Scan for the cell matching the given text and deliver its (x, y) coordinate at center. 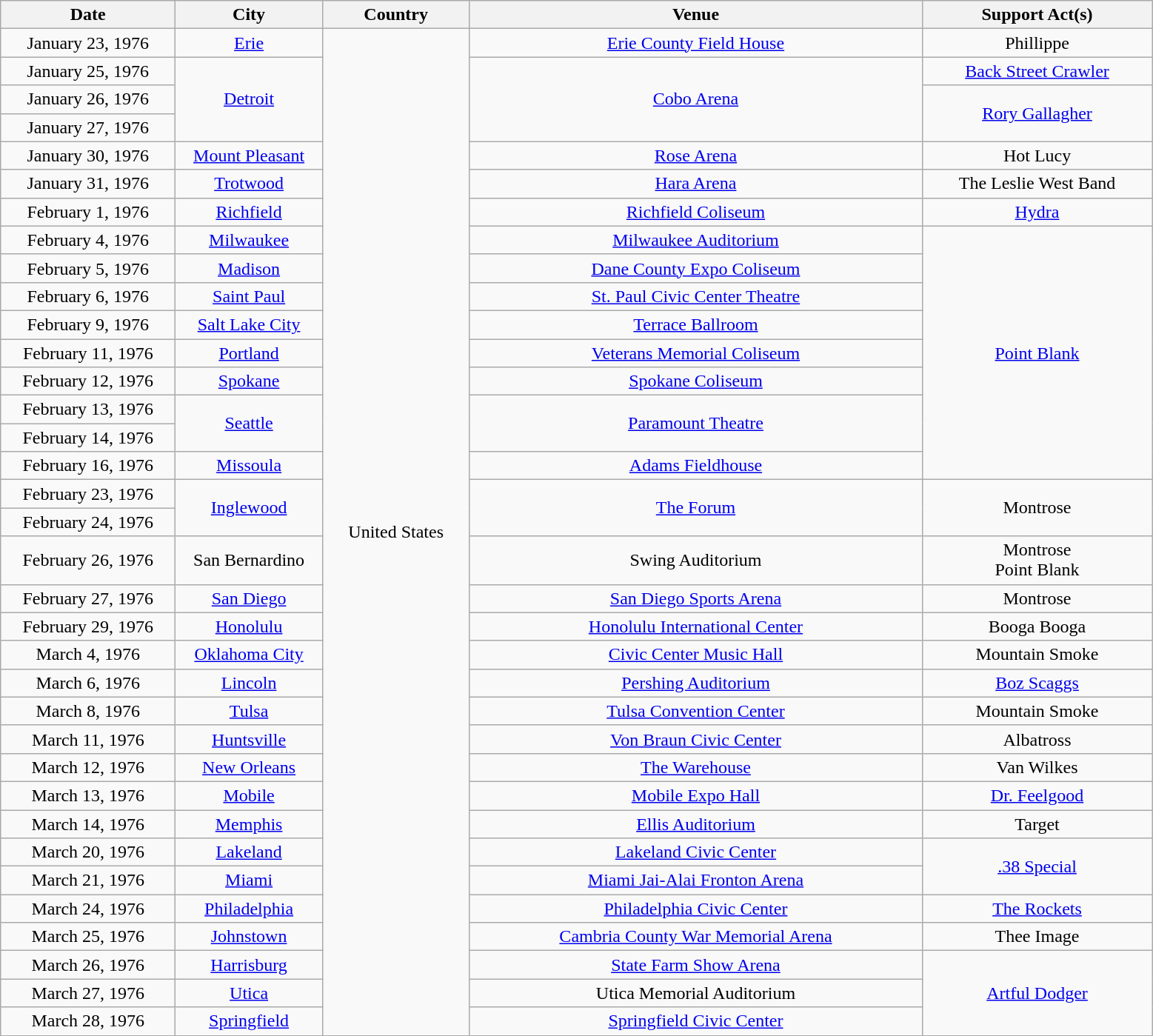
Spokane (249, 381)
Cobo Arena (696, 99)
February 16, 1976 (88, 466)
Honolulu International Center (696, 626)
New Orleans (249, 767)
January 27, 1976 (88, 127)
Artful Dodger (1037, 993)
Civic Center Music Hall (696, 655)
February 23, 1976 (88, 494)
United States (395, 532)
Phillippe (1037, 43)
MontrosePoint Blank (1037, 560)
Springfield (249, 1021)
Portland (249, 353)
February 13, 1976 (88, 410)
Dr. Feelgood (1037, 795)
Ellis Auditorium (696, 824)
February 4, 1976 (88, 240)
March 24, 1976 (88, 909)
San Diego (249, 598)
Lakeland (249, 852)
Country (395, 15)
Van Wilkes (1037, 767)
Hydra (1037, 212)
February 6, 1976 (88, 296)
Target (1037, 824)
Erie (249, 43)
Cambria County War Memorial Arena (696, 937)
Albatross (1037, 739)
February 14, 1976 (88, 438)
Tulsa Convention Center (696, 711)
Dane County Expo Coliseum (696, 268)
Milwaukee Auditorium (696, 240)
January 26, 1976 (88, 99)
State Farm Show Arena (696, 965)
Seattle (249, 424)
Pershing Auditorium (696, 683)
Milwaukee (249, 240)
The Forum (696, 508)
Mount Pleasant (249, 156)
Mobile Expo Hall (696, 795)
January 25, 1976 (88, 71)
February 1, 1976 (88, 212)
March 6, 1976 (88, 683)
Trotwood (249, 184)
Support Act(s) (1037, 15)
March 20, 1976 (88, 852)
February 24, 1976 (88, 522)
Springfield Civic Center (696, 1021)
Harrisburg (249, 965)
February 12, 1976 (88, 381)
Paramount Theatre (696, 424)
Venue (696, 15)
Thee Image (1037, 937)
Terrace Ballroom (696, 324)
City (249, 15)
Miami Jai-Alai Fronton Arena (696, 880)
Richfield Coliseum (696, 212)
Adams Fieldhouse (696, 466)
February 26, 1976 (88, 560)
March 27, 1976 (88, 993)
March 14, 1976 (88, 824)
Rose Arena (696, 156)
Honolulu (249, 626)
March 11, 1976 (88, 739)
Salt Lake City (249, 324)
St. Paul Civic Center Theatre (696, 296)
February 29, 1976 (88, 626)
Point Blank (1037, 352)
January 23, 1976 (88, 43)
San Bernardino (249, 560)
Philadelphia Civic Center (696, 909)
.38 Special (1037, 866)
March 4, 1976 (88, 655)
February 27, 1976 (88, 598)
Back Street Crawler (1037, 71)
Saint Paul (249, 296)
Mobile (249, 795)
March 28, 1976 (88, 1021)
Oklahoma City (249, 655)
Erie County Field House (696, 43)
Inglewood (249, 508)
The Leslie West Band (1037, 184)
Boz Scaggs (1037, 683)
Johnstown (249, 937)
Utica (249, 993)
Madison (249, 268)
Tulsa (249, 711)
January 30, 1976 (88, 156)
Date (88, 15)
Richfield (249, 212)
February 5, 1976 (88, 268)
Rory Gallagher (1037, 113)
February 11, 1976 (88, 353)
Spokane Coliseum (696, 381)
Lakeland Civic Center (696, 852)
March 25, 1976 (88, 937)
Huntsville (249, 739)
Veterans Memorial Coliseum (696, 353)
Memphis (249, 824)
Hara Arena (696, 184)
February 9, 1976 (88, 324)
Missoula (249, 466)
Miami (249, 880)
Booga Booga (1037, 626)
Hot Lucy (1037, 156)
The Warehouse (696, 767)
Philadelphia (249, 909)
Von Braun Civic Center (696, 739)
March 8, 1976 (88, 711)
March 26, 1976 (88, 965)
Lincoln (249, 683)
January 31, 1976 (88, 184)
March 13, 1976 (88, 795)
Utica Memorial Auditorium (696, 993)
San Diego Sports Arena (696, 598)
March 12, 1976 (88, 767)
Swing Auditorium (696, 560)
Detroit (249, 99)
The Rockets (1037, 909)
March 21, 1976 (88, 880)
